From the cell containing the given text, extract its center point as [x, y] coordinate. 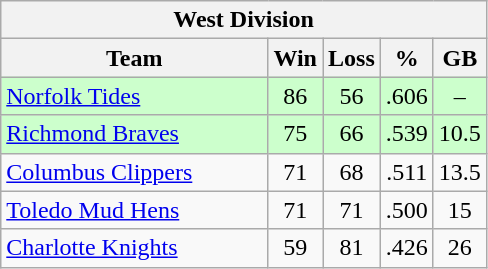
Toledo Mud Hens [134, 210]
Loss [351, 58]
26 [460, 248]
Richmond Braves [134, 134]
.500 [406, 210]
Team [134, 58]
13.5 [460, 172]
– [460, 96]
Norfolk Tides [134, 96]
.539 [406, 134]
75 [296, 134]
15 [460, 210]
GB [460, 58]
81 [351, 248]
.511 [406, 172]
68 [351, 172]
56 [351, 96]
Charlotte Knights [134, 248]
West Division [244, 20]
59 [296, 248]
.426 [406, 248]
Win [296, 58]
10.5 [460, 134]
.606 [406, 96]
Columbus Clippers [134, 172]
% [406, 58]
86 [296, 96]
66 [351, 134]
